Provide the [x, y] coordinate of the cell's center where the given text is located.  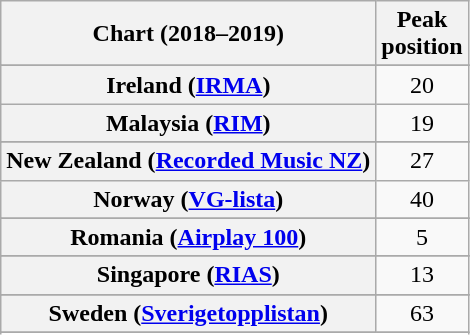
27 [422, 161]
19 [422, 123]
Singapore (RIAS) [188, 275]
Chart (2018–2019) [188, 34]
Sweden (Sverigetopplistan) [188, 313]
Ireland (IRMA) [188, 85]
Norway (VG-lista) [188, 199]
13 [422, 275]
5 [422, 237]
63 [422, 313]
Romania (Airplay 100) [188, 237]
Peakposition [422, 34]
40 [422, 199]
20 [422, 85]
Malaysia (RIM) [188, 123]
New Zealand (Recorded Music NZ) [188, 161]
